From the cell containing the given text, extract its center point as (x, y) coordinate. 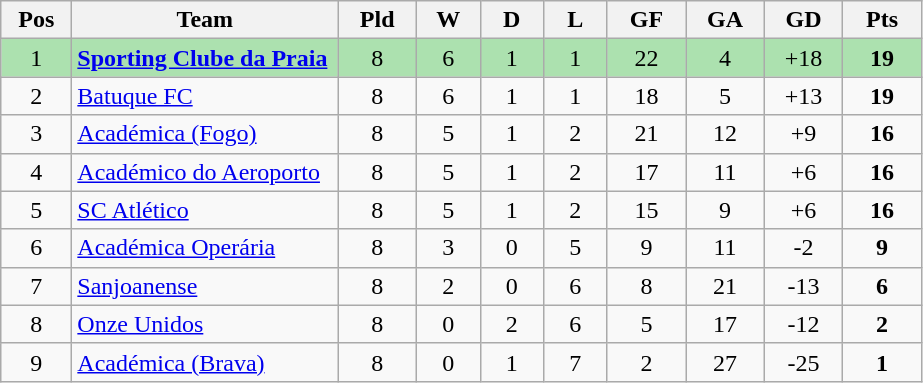
Onze Unidos (205, 324)
Sporting Clube da Praia (205, 58)
GD (804, 20)
Batuque FC (205, 96)
L (576, 20)
22 (646, 58)
-25 (804, 362)
18 (646, 96)
Académica (Brava) (205, 362)
+9 (804, 134)
+13 (804, 96)
GF (646, 20)
Pos (36, 20)
D (512, 20)
Pld (378, 20)
15 (646, 210)
-2 (804, 248)
W (448, 20)
-12 (804, 324)
Académico do Aeroporto (205, 172)
SC Atlético (205, 210)
-13 (804, 286)
12 (726, 134)
Pts (882, 20)
Team (205, 20)
+18 (804, 58)
Académica Operária (205, 248)
Sanjoanense (205, 286)
27 (726, 362)
Académica (Fogo) (205, 134)
GA (726, 20)
